Output the [X, Y] coordinate of the center of the cell containing the given text.  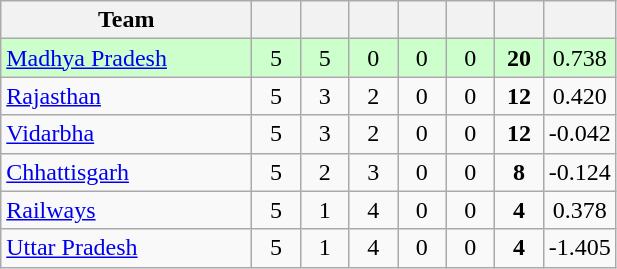
Chhattisgarh [126, 172]
-0.042 [580, 134]
Team [126, 20]
0.420 [580, 96]
Rajasthan [126, 96]
-1.405 [580, 248]
0.378 [580, 210]
Railways [126, 210]
Madhya Pradesh [126, 58]
8 [520, 172]
Vidarbha [126, 134]
0.738 [580, 58]
Uttar Pradesh [126, 248]
20 [520, 58]
-0.124 [580, 172]
